Find where the given text appears and provide that cell's center as (X, Y) coordinate. 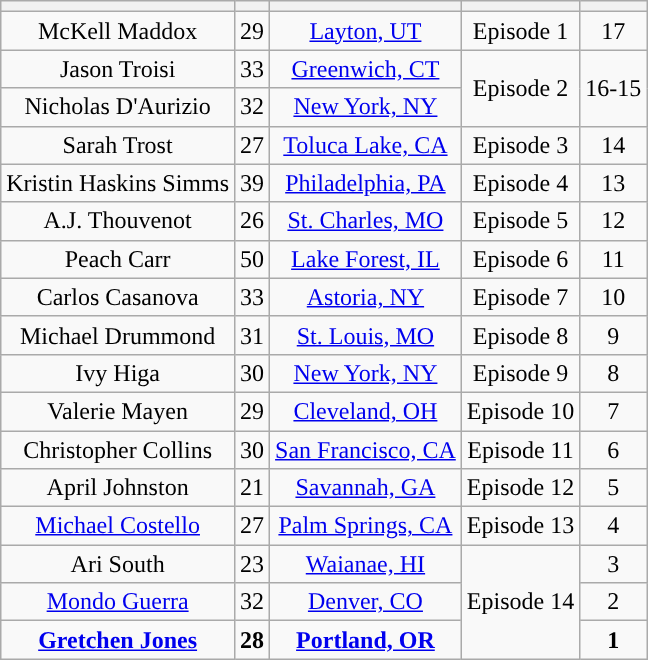
Episode 13 (520, 526)
6 (614, 449)
Lake Forest, IL (366, 259)
14 (614, 145)
16-15 (614, 88)
9 (614, 335)
39 (252, 183)
Greenwich, CT (366, 69)
31 (252, 335)
Palm Springs, CA (366, 526)
McKell Maddox (118, 31)
Jason Troisi (118, 69)
Episode 10 (520, 411)
Episode 1 (520, 31)
Michael Drummond (118, 335)
1 (614, 640)
7 (614, 411)
17 (614, 31)
Layton, UT (366, 31)
Ari South (118, 564)
Ivy Higa (118, 373)
Carlos Casanova (118, 297)
St. Louis, MO (366, 335)
Sarah Trost (118, 145)
Episode 9 (520, 373)
Episode 8 (520, 335)
Philadelphia, PA (366, 183)
Kristin Haskins Simms (118, 183)
Episode 11 (520, 449)
26 (252, 221)
4 (614, 526)
Portland, OR (366, 640)
April Johnston (118, 488)
3 (614, 564)
28 (252, 640)
23 (252, 564)
21 (252, 488)
Peach Carr (118, 259)
50 (252, 259)
2 (614, 602)
Christopher Collins (118, 449)
Nicholas D'Aurizio (118, 107)
Cleveland, OH (366, 411)
Episode 12 (520, 488)
Astoria, NY (366, 297)
Mondo Guerra (118, 602)
Episode 6 (520, 259)
Gretchen Jones (118, 640)
Episode 14 (520, 602)
10 (614, 297)
A.J. Thouvenot (118, 221)
Episode 3 (520, 145)
Denver, CO (366, 602)
Episode 4 (520, 183)
5 (614, 488)
8 (614, 373)
Michael Costello (118, 526)
Episode 2 (520, 88)
12 (614, 221)
Episode 7 (520, 297)
San Francisco, CA (366, 449)
13 (614, 183)
11 (614, 259)
Waianae, HI (366, 564)
Toluca Lake, CA (366, 145)
St. Charles, MO (366, 221)
Valerie Mayen (118, 411)
Savannah, GA (366, 488)
Episode 5 (520, 221)
